Extract the (x, y) coordinate from the center of the cell holding the provided text.  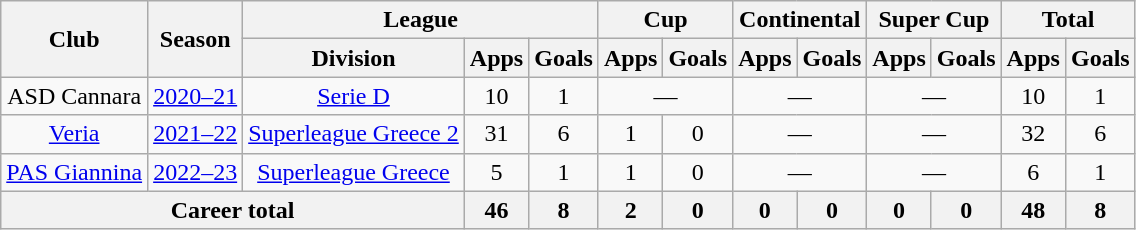
Continental (800, 20)
2021–22 (196, 134)
31 (496, 134)
Division (354, 58)
2 (630, 210)
2020–21 (196, 96)
Season (196, 39)
Veria (74, 134)
Superleague Greece (354, 172)
Club (74, 39)
46 (496, 210)
PAS Giannina (74, 172)
Super Cup (934, 20)
32 (1033, 134)
League (421, 20)
Cup (665, 20)
5 (496, 172)
ASD Cannara (74, 96)
Career total (233, 210)
Superleague Greece 2 (354, 134)
Serie D (354, 96)
2022–23 (196, 172)
48 (1033, 210)
Total (1068, 20)
